Determine the [X, Y] coordinate at the center of the cell enclosing the given text.  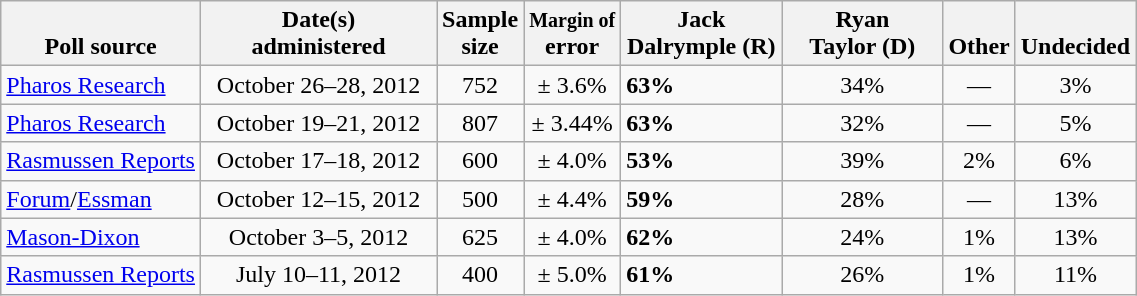
Forum/Essman [101, 199]
500 [480, 199]
October 26–28, 2012 [318, 85]
34% [862, 85]
Undecided [1075, 34]
53% [702, 161]
2% [979, 161]
± 3.44% [572, 123]
JackDalrymple (R) [702, 34]
July 10–11, 2012 [318, 275]
Margin oferror [572, 34]
400 [480, 275]
Samplesize [480, 34]
62% [702, 237]
± 4.4% [572, 199]
Other [979, 34]
October 3–5, 2012 [318, 237]
11% [1075, 275]
752 [480, 85]
6% [1075, 161]
24% [862, 237]
± 5.0% [572, 275]
61% [702, 275]
59% [702, 199]
28% [862, 199]
Poll source [101, 34]
3% [1075, 85]
Mason-Dixon [101, 237]
32% [862, 123]
39% [862, 161]
625 [480, 237]
600 [480, 161]
Date(s)administered [318, 34]
October 17–18, 2012 [318, 161]
October 12–15, 2012 [318, 199]
5% [1075, 123]
± 3.6% [572, 85]
807 [480, 123]
October 19–21, 2012 [318, 123]
26% [862, 275]
RyanTaylor (D) [862, 34]
